For the text-containing cell, return its midpoint in (X, Y) coordinate format. 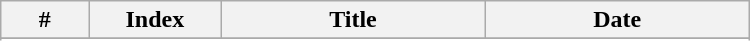
Date (617, 20)
Index (155, 20)
# (45, 20)
Title (353, 20)
